Pinpoint the cell where the given text exists, returning its [X, Y] midpoint coordinate. 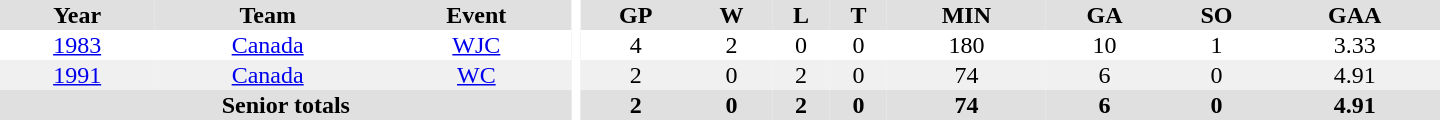
GAA [1354, 15]
Year [77, 15]
GA [1105, 15]
1 [1217, 45]
MIN [966, 15]
Event [476, 15]
10 [1105, 45]
Senior totals [286, 105]
180 [966, 45]
L [800, 15]
WJC [476, 45]
GP [636, 15]
T [858, 15]
1991 [77, 75]
W [732, 15]
4 [636, 45]
3.33 [1354, 45]
WC [476, 75]
Team [268, 15]
1983 [77, 45]
SO [1217, 15]
